Scan for the cell matching the given text and deliver its (X, Y) coordinate at center. 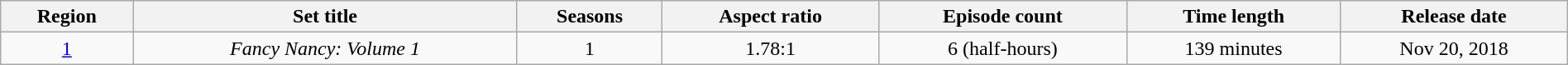
139 minutes (1234, 48)
Fancy Nancy: Volume 1 (325, 48)
Episode count (1002, 17)
1.78:1 (771, 48)
Nov 20, 2018 (1454, 48)
Set title (325, 17)
Region (67, 17)
Aspect ratio (771, 17)
Seasons (590, 17)
Release date (1454, 17)
Time length (1234, 17)
6 (half-hours) (1002, 48)
